Scan for the cell matching the given text and deliver its (X, Y) coordinate at center. 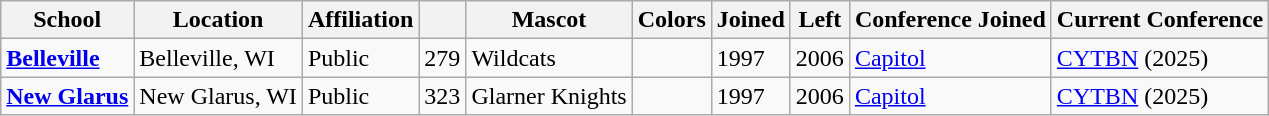
Current Conference (1160, 20)
Left (820, 20)
Glarner Knights (549, 96)
Joined (750, 20)
279 (442, 58)
School (68, 20)
New Glarus, WI (218, 96)
Location (218, 20)
Wildcats (549, 58)
Colors (672, 20)
323 (442, 96)
Mascot (549, 20)
New Glarus (68, 96)
Conference Joined (950, 20)
Belleville, WI (218, 58)
Belleville (68, 58)
Affiliation (360, 20)
